Detect which cell encompasses the target text, then output its (x, y) center coordinate. 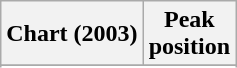
Peakposition (189, 34)
Chart (2003) (72, 34)
